Return the [x, y] coordinate for the center point of the cell that contains the specified text.  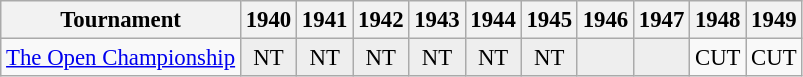
1949 [774, 20]
1941 [325, 20]
1940 [268, 20]
1945 [549, 20]
1946 [605, 20]
1947 [661, 20]
Tournament [121, 20]
1944 [493, 20]
1943 [437, 20]
The Open Championship [121, 58]
1942 [381, 20]
1948 [718, 20]
